Return [X, Y] of the center of cell containing provided text 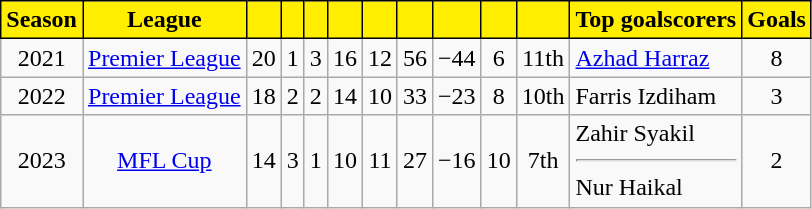
2022 [42, 96]
Farris Izdiham [656, 96]
League [164, 20]
Azhad Harraz [656, 58]
−23 [458, 96]
Season [42, 20]
2021 [42, 58]
−44 [458, 58]
18 [264, 96]
11th [543, 58]
−16 [458, 161]
Goals [777, 20]
27 [414, 161]
20 [264, 58]
6 [498, 58]
56 [414, 58]
2023 [42, 161]
11 [380, 161]
7th [543, 161]
10th [543, 96]
Top goalscorers [656, 20]
33 [414, 96]
12 [380, 58]
16 [344, 58]
Zahir Syakil Nur Haikal [656, 161]
MFL Cup [164, 161]
